Scan for the cell matching the given text and deliver its [x, y] coordinate at center. 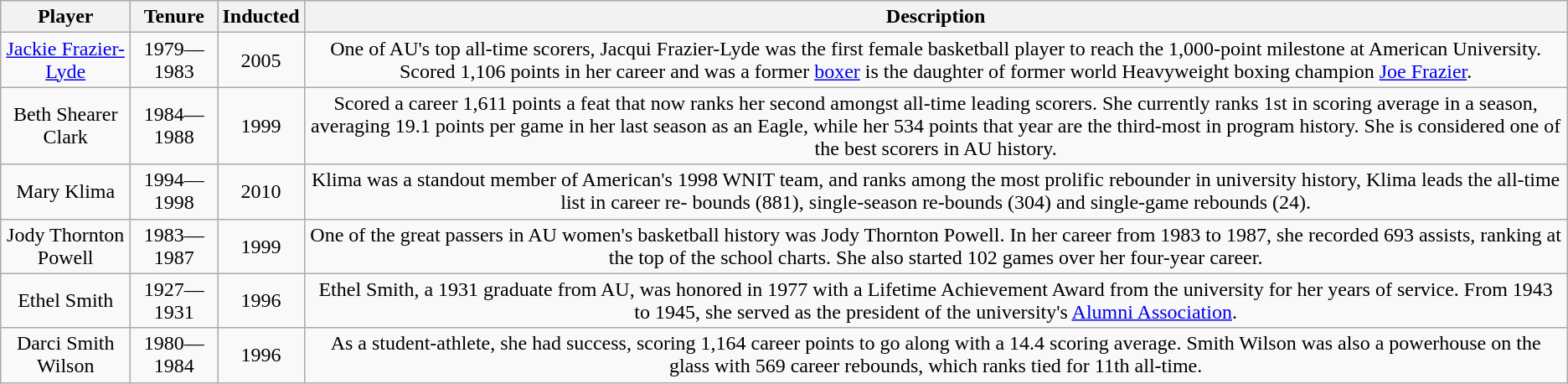
1984—1988 [174, 126]
Tenure [174, 17]
Jody Thornton Powell [65, 246]
2010 [261, 191]
1994—1998 [174, 191]
Description [936, 17]
2005 [261, 60]
Inducted [261, 17]
Jackie Frazier-Lyde [65, 60]
Player [65, 17]
Mary Klima [65, 191]
Beth Shearer Clark [65, 126]
1983—1987 [174, 246]
Darci Smith Wilson [65, 355]
1980—1984 [174, 355]
Ethel Smith [65, 300]
1979—1983 [174, 60]
1927—1931 [174, 300]
